Locate the cell with the specified text and output its [X, Y] center coordinate. 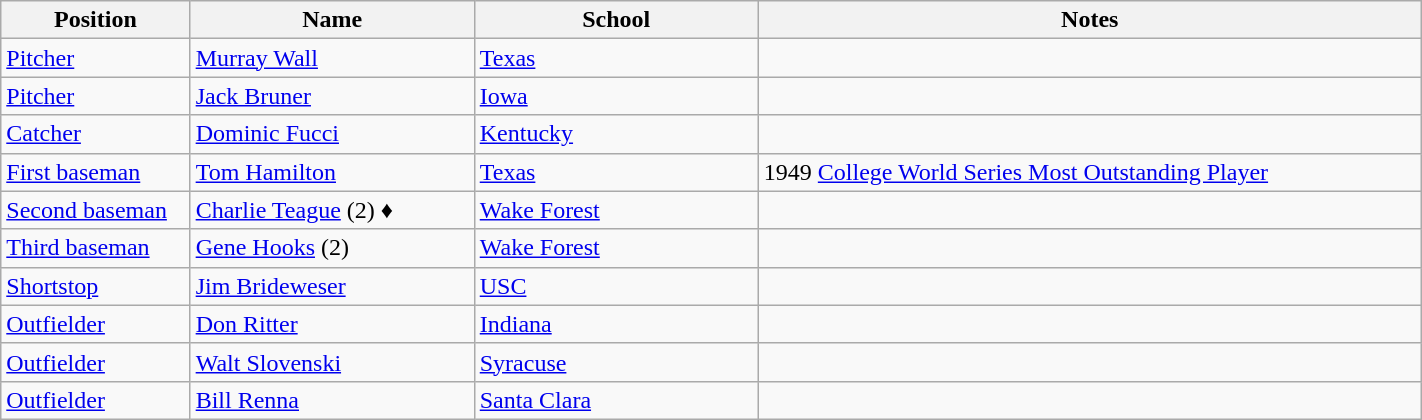
Third baseman [96, 248]
Charlie Teague (2) ♦ [332, 210]
First baseman [96, 172]
Don Ritter [332, 324]
Bill Renna [332, 400]
Name [332, 20]
Murray Wall [332, 58]
School [616, 20]
USC [616, 286]
Iowa [616, 96]
Gene Hooks (2) [332, 248]
Syracuse [616, 362]
Shortstop [96, 286]
Notes [1090, 20]
Santa Clara [616, 400]
Kentucky [616, 134]
Jim Brideweser [332, 286]
Position [96, 20]
Tom Hamilton [332, 172]
Dominic Fucci [332, 134]
Second baseman [96, 210]
Walt Slovenski [332, 362]
Catcher [96, 134]
Indiana [616, 324]
1949 College World Series Most Outstanding Player [1090, 172]
Jack Bruner [332, 96]
